Extract the (X, Y) coordinate from the center of the cell holding the provided text.  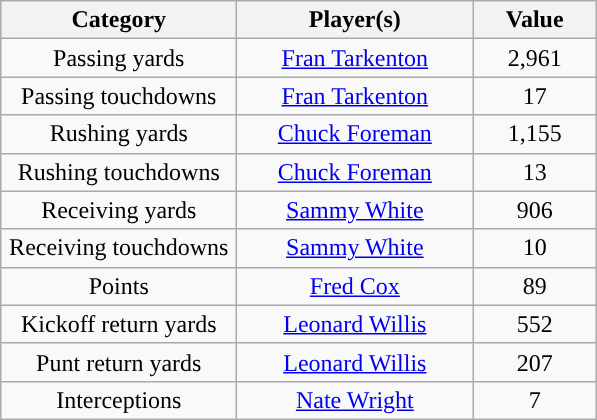
Player(s) (355, 20)
Value (535, 20)
Passing yards (119, 58)
Category (119, 20)
207 (535, 362)
13 (535, 172)
17 (535, 96)
Fred Cox (355, 286)
89 (535, 286)
Passing touchdowns (119, 96)
Nate Wright (355, 400)
552 (535, 324)
Points (119, 286)
Rushing touchdowns (119, 172)
Kickoff return yards (119, 324)
2,961 (535, 58)
Receiving touchdowns (119, 248)
Receiving yards (119, 210)
Punt return yards (119, 362)
Interceptions (119, 400)
Rushing yards (119, 134)
1,155 (535, 134)
906 (535, 210)
7 (535, 400)
10 (535, 248)
